Determine the (x, y) coordinate at the center of the cell enclosing the given text.  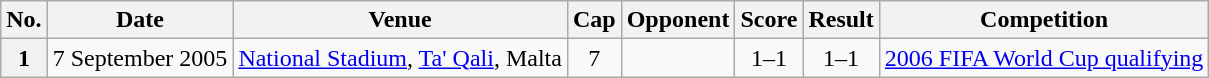
7 (594, 58)
No. (24, 20)
2006 FIFA World Cup qualifying (1044, 58)
Result (841, 20)
Date (140, 20)
Score (769, 20)
Opponent (678, 20)
1 (24, 58)
Competition (1044, 20)
Cap (594, 20)
7 September 2005 (140, 58)
Venue (400, 20)
National Stadium, Ta' Qali, Malta (400, 58)
